Extract the [X, Y] coordinate from the center of the cell holding the provided text.  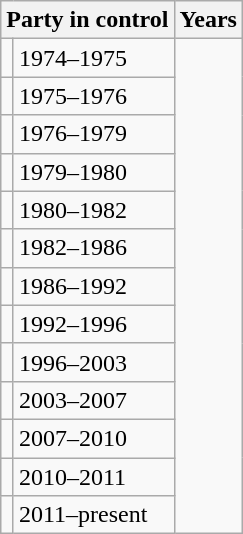
2003–2007 [94, 400]
Years [208, 20]
1976–1979 [94, 134]
Party in control [88, 20]
1980–1982 [94, 210]
1975–1976 [94, 96]
1986–1992 [94, 286]
1996–2003 [94, 362]
2011–present [94, 515]
1992–1996 [94, 324]
1974–1975 [94, 58]
1982–1986 [94, 248]
2010–2011 [94, 477]
2007–2010 [94, 438]
1979–1980 [94, 172]
